Scan for the cell matching the given text and deliver its (X, Y) coordinate at center. 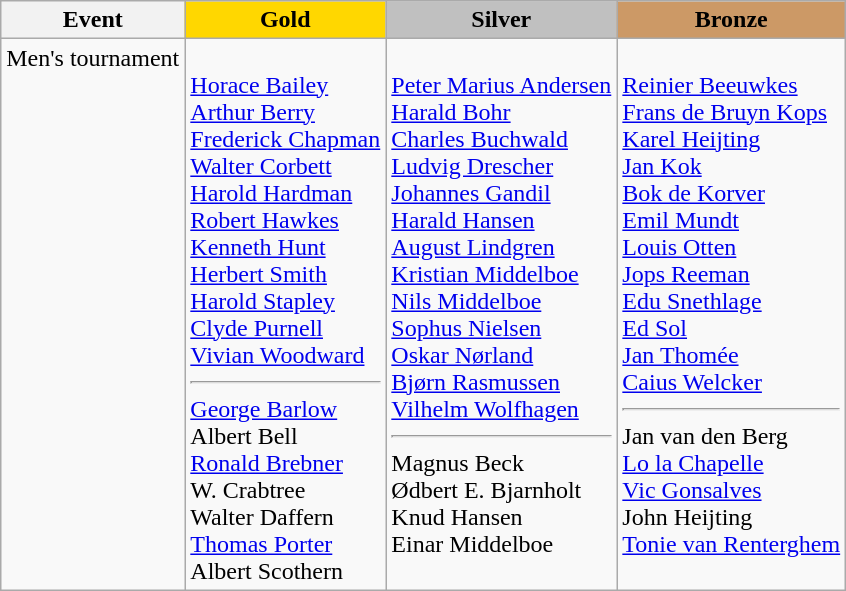
Bronze (732, 20)
Men's tournament (93, 314)
Event (93, 20)
Gold (286, 20)
Silver (502, 20)
